Find where the given text appears and provide that cell's center as (x, y) coordinate. 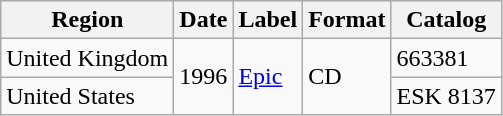
United States (88, 96)
Region (88, 20)
Date (204, 20)
ESK 8137 (446, 96)
United Kingdom (88, 58)
Label (268, 20)
Epic (268, 77)
663381 (446, 58)
Catalog (446, 20)
Format (347, 20)
1996 (204, 77)
CD (347, 77)
